Search for the cell housing the specified text and yield its (x, y) center coordinate. 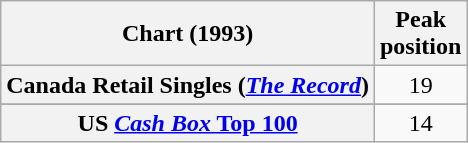
Peakposition (420, 34)
14 (420, 123)
19 (420, 85)
Canada Retail Singles (The Record) (188, 85)
Chart (1993) (188, 34)
US Cash Box Top 100 (188, 123)
